Return (X, Y) of the center of cell containing provided text 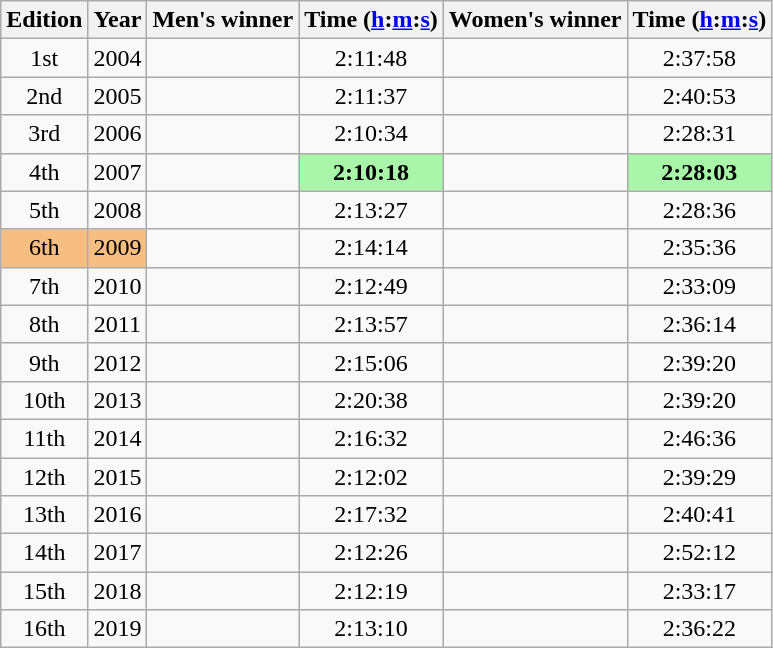
2005 (118, 96)
2:11:37 (372, 96)
2:46:36 (700, 438)
2008 (118, 210)
2019 (118, 629)
2:10:34 (372, 134)
2:10:18 (372, 172)
13th (44, 515)
2:17:32 (372, 515)
9th (44, 362)
Year (118, 20)
2018 (118, 591)
2:37:58 (700, 58)
8th (44, 324)
2013 (118, 400)
2014 (118, 438)
2:11:48 (372, 58)
14th (44, 553)
2:13:10 (372, 629)
2017 (118, 553)
2:36:14 (700, 324)
2:16:32 (372, 438)
2:12:02 (372, 477)
2:28:03 (700, 172)
3rd (44, 134)
2009 (118, 248)
2:12:49 (372, 286)
2:12:26 (372, 553)
2:35:36 (700, 248)
2016 (118, 515)
2:13:27 (372, 210)
16th (44, 629)
2:40:53 (700, 96)
Women's winner (535, 20)
Edition (44, 20)
2007 (118, 172)
2:14:14 (372, 248)
2:33:09 (700, 286)
2:13:57 (372, 324)
1st (44, 58)
11th (44, 438)
2:28:31 (700, 134)
2:20:38 (372, 400)
10th (44, 400)
Men's winner (223, 20)
6th (44, 248)
15th (44, 591)
2:40:41 (700, 515)
7th (44, 286)
12th (44, 477)
2011 (118, 324)
2:39:29 (700, 477)
5th (44, 210)
2:33:17 (700, 591)
4th (44, 172)
2:52:12 (700, 553)
2nd (44, 96)
2:12:19 (372, 591)
2010 (118, 286)
2:28:36 (700, 210)
2015 (118, 477)
2006 (118, 134)
2012 (118, 362)
2004 (118, 58)
2:36:22 (700, 629)
2:15:06 (372, 362)
